Output the [X, Y] coordinate of the center of the cell containing the given text.  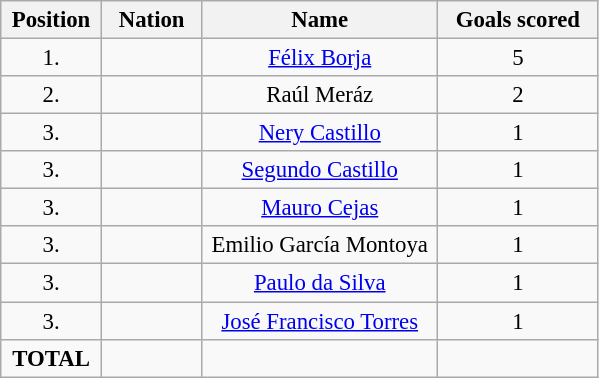
5 [518, 58]
Segundo Castillo [320, 170]
Félix Borja [320, 58]
Goals scored [518, 20]
Raúl Meráz [320, 95]
Mauro Cejas [320, 208]
Nation [152, 20]
José Francisco Torres [320, 321]
Nery Castillo [320, 133]
1. [52, 58]
Position [52, 20]
2. [52, 95]
Paulo da Silva [320, 283]
Name [320, 20]
Emilio García Montoya [320, 245]
TOTAL [52, 358]
2 [518, 95]
